Extract the (X, Y) coordinate from the center of the cell holding the provided text.  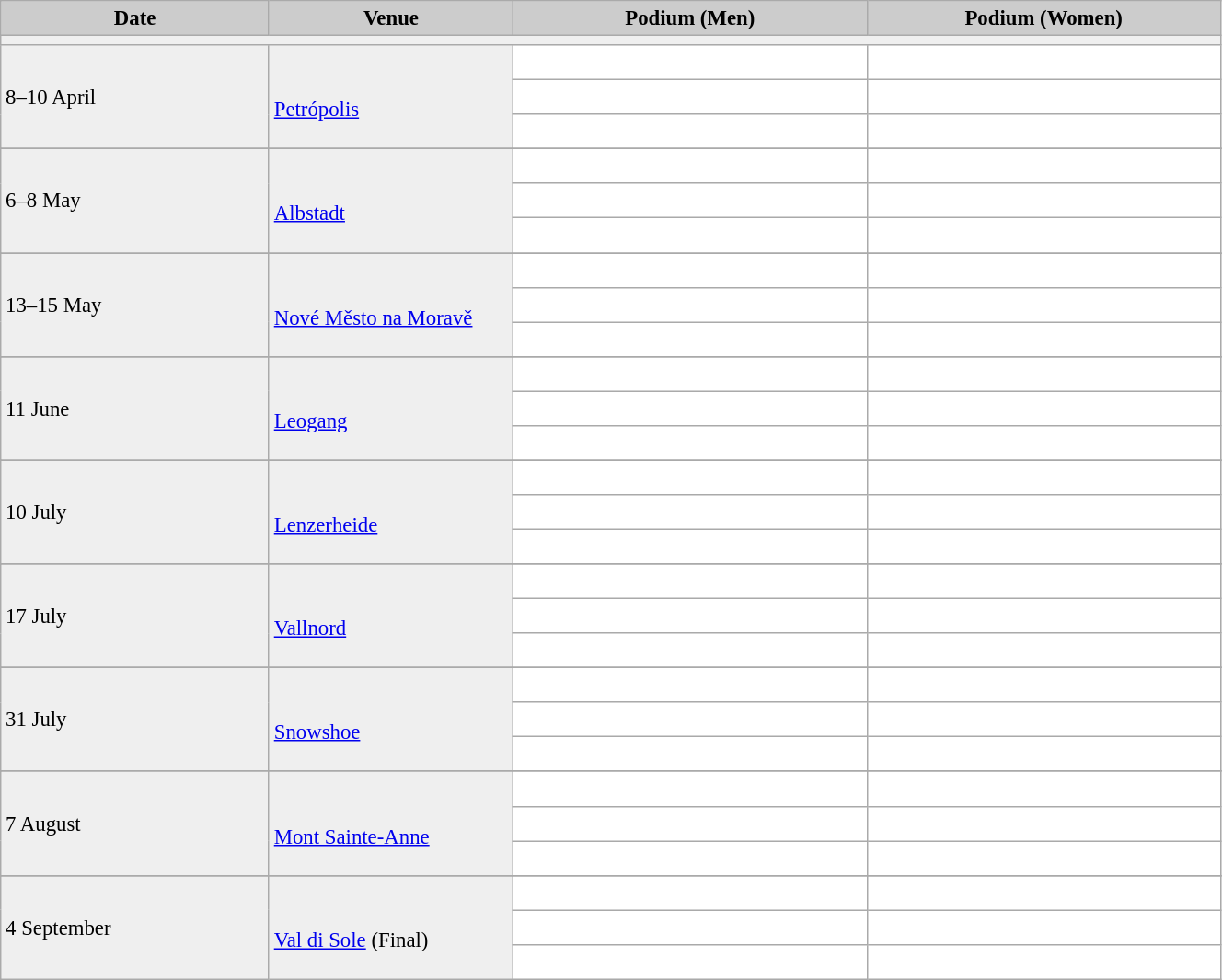
Venue (390, 18)
Lenzerheide (390, 512)
13–15 May (135, 306)
17 July (135, 617)
4 September (135, 928)
Podium (Men) (690, 18)
11 June (135, 409)
Vallnord (390, 617)
Date (135, 18)
Podium (Women) (1043, 18)
10 July (135, 512)
Leogang (390, 409)
6–8 May (135, 201)
8–10 April (135, 98)
Albstadt (390, 201)
7 August (135, 824)
Nové Město na Moravě (390, 306)
31 July (135, 720)
Mont Sainte-Anne (390, 824)
Snowshoe (390, 720)
Val di Sole (Final) (390, 928)
Petrópolis (390, 98)
